From the cell containing the given text, extract its center point as [x, y] coordinate. 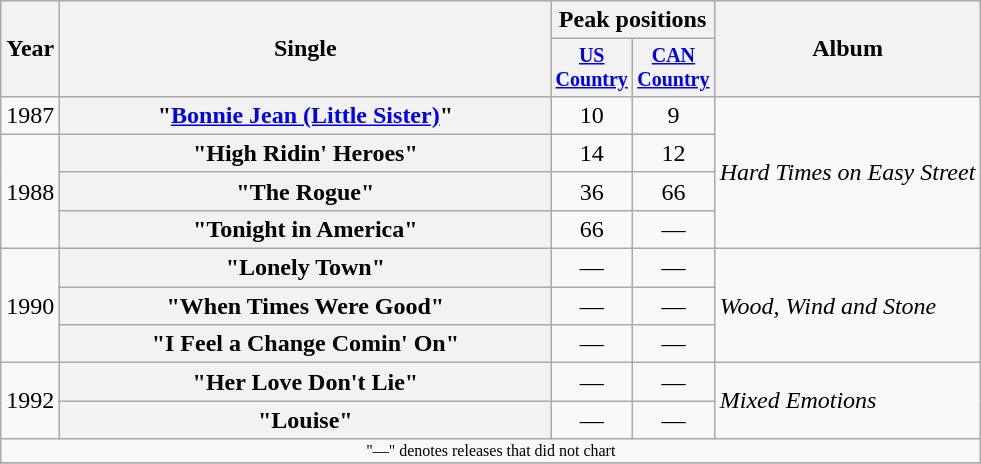
Wood, Wind and Stone [848, 306]
Single [306, 49]
1987 [30, 115]
"—" denotes releases that did not chart [491, 451]
12 [674, 153]
"Lonely Town" [306, 268]
1992 [30, 401]
"I Feel a Change Comin' On" [306, 344]
14 [592, 153]
Hard Times on Easy Street [848, 172]
"The Rogue" [306, 191]
9 [674, 115]
"Tonight in America" [306, 229]
"High Ridin' Heroes" [306, 153]
1988 [30, 191]
36 [592, 191]
"Bonnie Jean (Little Sister)" [306, 115]
"Louise" [306, 420]
10 [592, 115]
Mixed Emotions [848, 401]
CAN Country [674, 68]
1990 [30, 306]
Peak positions [632, 20]
"When Times Were Good" [306, 306]
Year [30, 49]
Album [848, 49]
"Her Love Don't Lie" [306, 382]
US Country [592, 68]
